Pinpoint the cell where the given text exists, returning its [X, Y] midpoint coordinate. 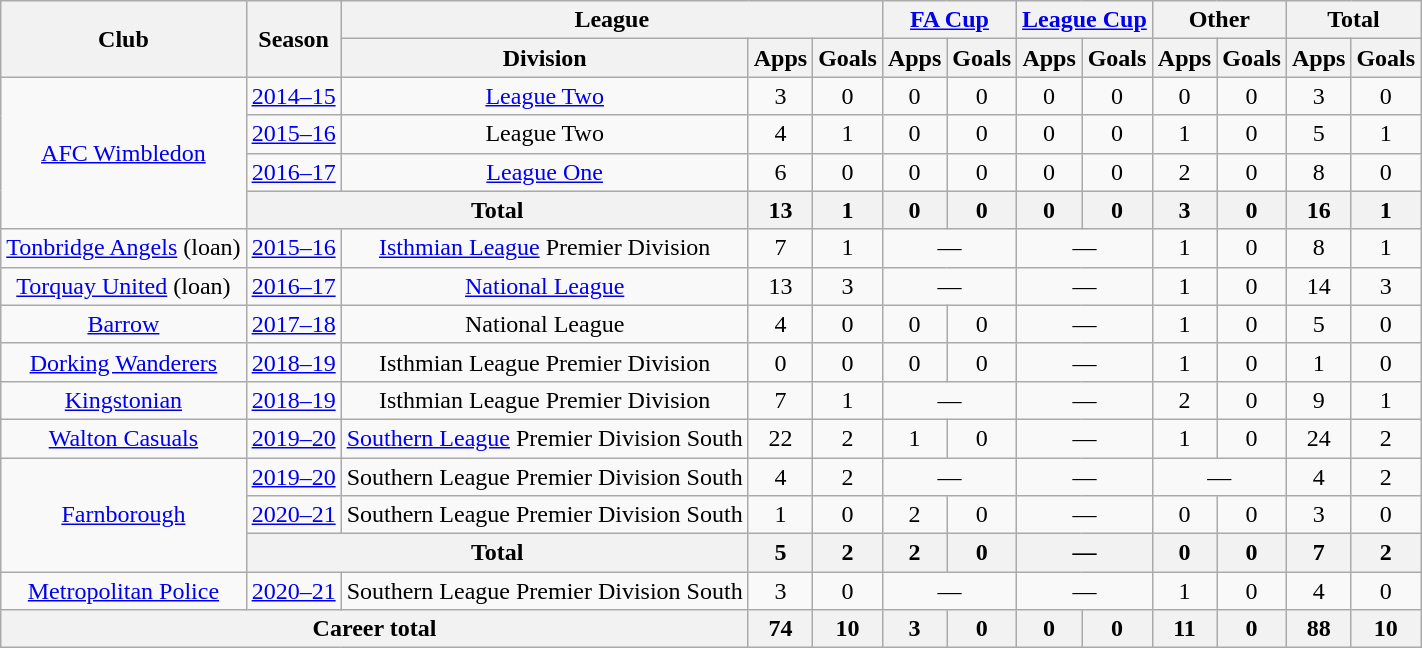
Farnborough [124, 515]
11 [1184, 629]
Dorking Wanderers [124, 362]
88 [1318, 629]
2017–18 [294, 324]
Season [294, 39]
Barrow [124, 324]
Tonbridge Angels (loan) [124, 248]
16 [1318, 210]
Career total [374, 629]
2014–15 [294, 96]
22 [780, 438]
League [612, 20]
AFC Wimbledon [124, 153]
League One [544, 172]
24 [1318, 438]
74 [780, 629]
FA Cup [949, 20]
Kingstonian [124, 400]
Walton Casuals [124, 438]
League Cup [1085, 20]
6 [780, 172]
14 [1318, 286]
Division [544, 58]
Torquay United (loan) [124, 286]
Club [124, 39]
Metropolitan Police [124, 591]
9 [1318, 400]
Other [1219, 20]
